Provide the [X, Y] coordinate of the cell's center where the given text is located.  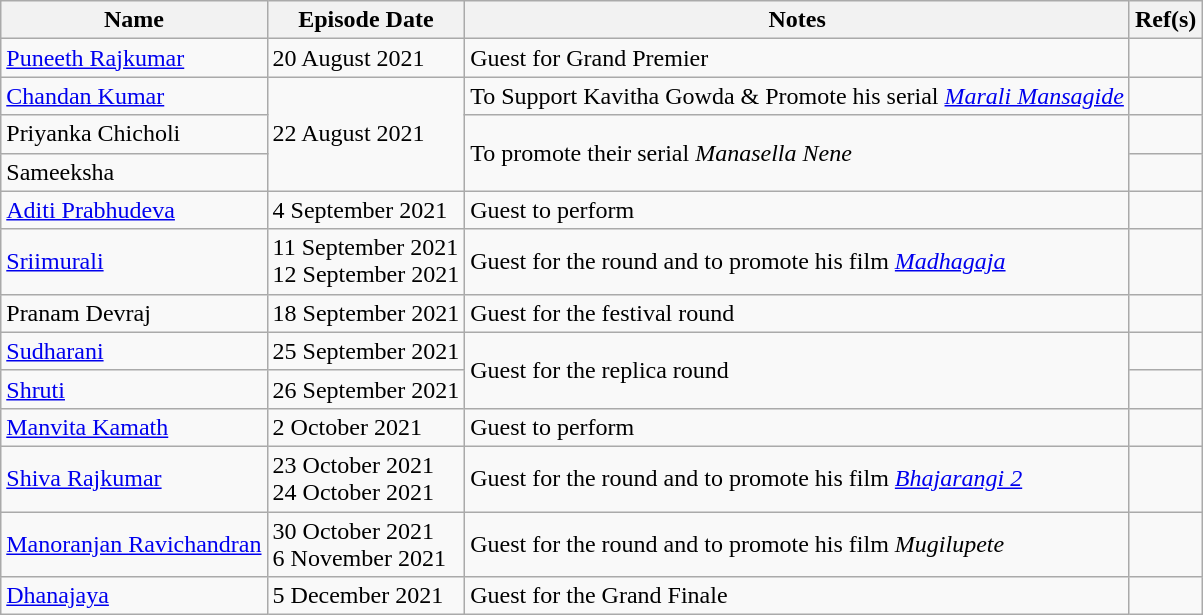
23 October 202124 October 2021 [366, 478]
4 September 2021 [366, 210]
25 September 2021 [366, 351]
Chandan Kumar [134, 96]
Sudharani [134, 351]
Pranam Devraj [134, 313]
Priyanka Chicholi [134, 134]
Manvita Kamath [134, 427]
To Support Kavitha Gowda & Promote his serial Marali Mansagide [798, 96]
Name [134, 20]
Shruti [134, 389]
To promote their serial Manasella Nene [798, 153]
Shiva Rajkumar [134, 478]
18 September 2021 [366, 313]
Guest for the Grand Finale [798, 596]
Guest for the replica round [798, 370]
Guest for the round and to promote his film Madhagaja [798, 262]
Sriimurali [134, 262]
11 September 202112 September 2021 [366, 262]
5 December 2021 [366, 596]
20 August 2021 [366, 58]
30 October 20216 November 2021 [366, 544]
Aditi Prabhudeva [134, 210]
26 September 2021 [366, 389]
Episode Date [366, 20]
Sameeksha [134, 172]
Dhanajaya [134, 596]
Notes [798, 20]
22 August 2021 [366, 134]
Ref(s) [1165, 20]
Guest for the round and to promote his film Mugilupete [798, 544]
Guest for the festival round [798, 313]
Manoranjan Ravichandran [134, 544]
Guest for the round and to promote his film Bhajarangi 2 [798, 478]
2 October 2021 [366, 427]
Puneeth Rajkumar [134, 58]
Guest for Grand Premier [798, 58]
